Determine the [X, Y] coordinate at the center of the cell enclosing the given text.  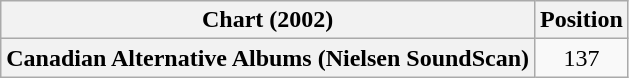
Chart (2002) [268, 20]
Position [582, 20]
137 [582, 58]
Canadian Alternative Albums (Nielsen SoundScan) [268, 58]
